Determine the [x, y] coordinate at the center of the cell enclosing the given text.  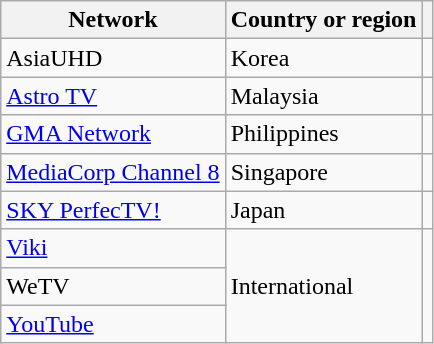
GMA Network [113, 134]
WeTV [113, 286]
AsiaUHD [113, 58]
Viki [113, 248]
SKY PerfecTV! [113, 210]
International [324, 286]
YouTube [113, 324]
Astro TV [113, 96]
Malaysia [324, 96]
MediaCorp Channel 8 [113, 172]
Country or region [324, 20]
Korea [324, 58]
Japan [324, 210]
Singapore [324, 172]
Network [113, 20]
Philippines [324, 134]
